Determine the [x, y] coordinate at the center of the cell enclosing the given text.  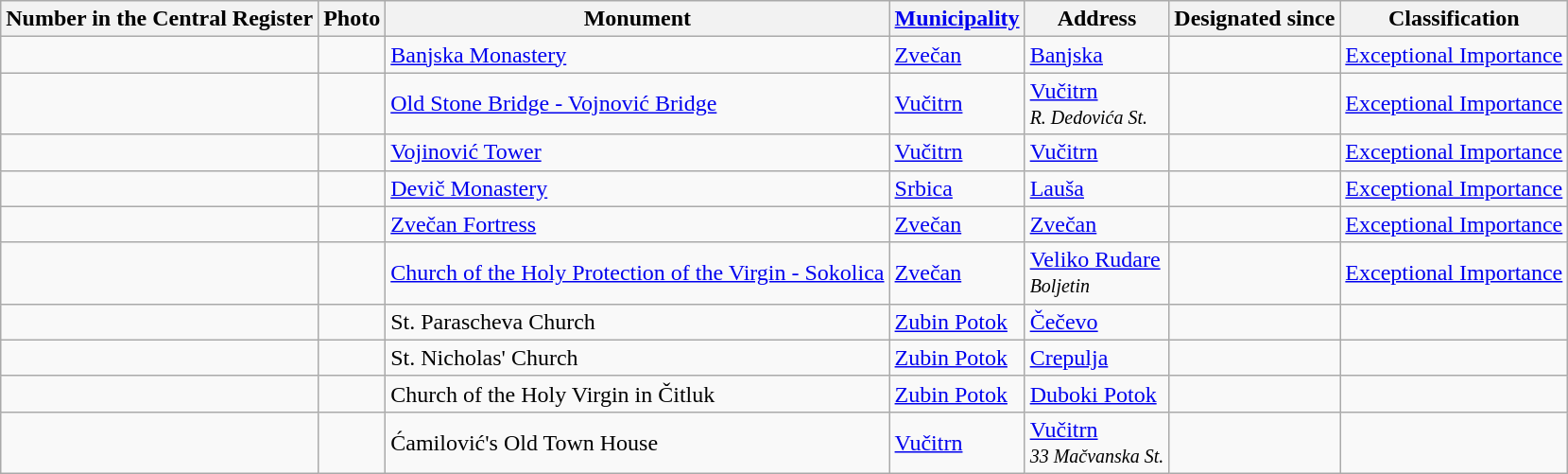
Number in the Central Register [160, 19]
Classification [1454, 19]
Devič Monastery [637, 188]
Čečevo [1096, 322]
Address [1096, 19]
Ćamilović's Old Town House [637, 443]
Banjska [1096, 55]
Old Stone Bridge - Vojnović Bridge [637, 104]
Veliko RudareBoljetin [1096, 272]
Zvečan Fortress [637, 224]
Church of the Holy Virgin in Čitluk [637, 394]
Monument [637, 19]
VučitrnR. Dedovića St. [1096, 104]
Crepulja [1096, 358]
Designated since [1255, 19]
Banjska Monastery [637, 55]
St. Nicholas' Church [637, 358]
Church of the Holy Protection of the Virgin - Sokolica [637, 272]
Vučitrn33 Mačvanska St. [1096, 443]
Photo [352, 19]
Lauša [1096, 188]
St. Parascheva Church [637, 322]
Duboki Potok [1096, 394]
Municipality [956, 19]
Srbica [956, 188]
Vojinović Tower [637, 152]
